Return [X, Y] of the center of cell containing provided text 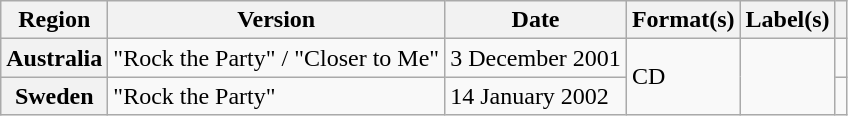
"Rock the Party" / "Closer to Me" [276, 58]
Label(s) [788, 20]
Format(s) [683, 20]
3 December 2001 [536, 58]
"Rock the Party" [276, 96]
Region [54, 20]
Version [276, 20]
Sweden [54, 96]
Date [536, 20]
14 January 2002 [536, 96]
CD [683, 77]
Australia [54, 58]
